Provide the [x, y] coordinate of the cell's center where the given text is located.  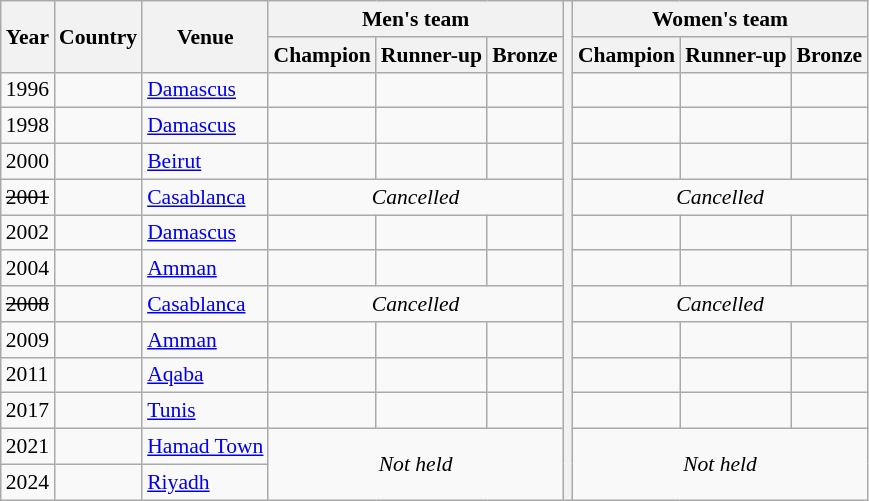
Beirut [205, 162]
Riyadh [205, 482]
Country [98, 36]
2017 [28, 411]
Men's team [415, 19]
Aqaba [205, 375]
2004 [28, 269]
2008 [28, 304]
2000 [28, 162]
Tunis [205, 411]
2021 [28, 447]
Hamad Town [205, 447]
2024 [28, 482]
Women's team [720, 19]
2011 [28, 375]
2001 [28, 197]
1998 [28, 126]
2002 [28, 233]
2009 [28, 340]
Year [28, 36]
Venue [205, 36]
1996 [28, 90]
